Identify which cell holds the provided text, then report its [X, Y] central coordinate. 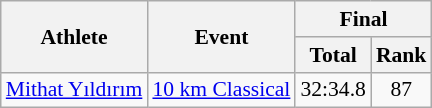
Final [363, 19]
87 [402, 90]
Total [332, 55]
Rank [402, 55]
10 km Classical [221, 90]
32:34.8 [332, 90]
Athlete [74, 36]
Event [221, 36]
Mithat Yıldırım [74, 90]
